Return [X, Y] of the center of cell containing provided text 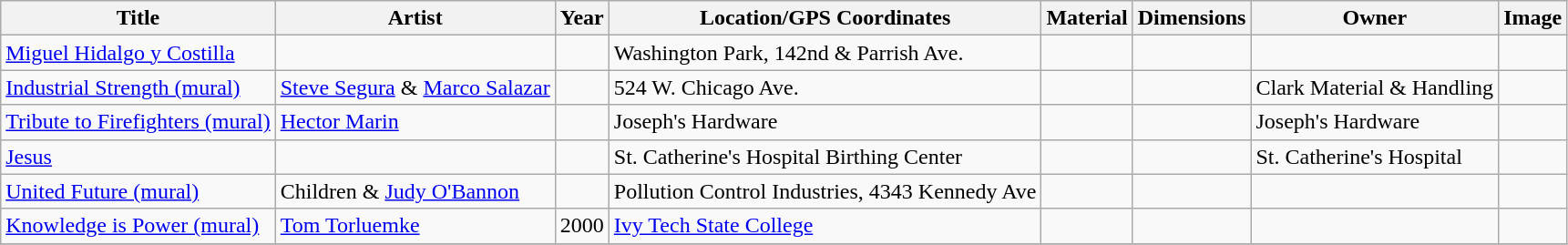
St. Catherine's Hospital Birthing Center [825, 157]
Pollution Control Industries, 4343 Kennedy Ave [825, 191]
Owner [1375, 18]
Year [581, 18]
Steve Segura & Marco Salazar [415, 87]
Miguel Hidalgo y Costilla [138, 53]
Artist [415, 18]
Title [138, 18]
Material [1087, 18]
Children & Judy O'Bannon [415, 191]
Tribute to Firefighters (mural) [138, 122]
Image [1532, 18]
United Future (mural) [138, 191]
Tom Torluemke [415, 226]
524 W. Chicago Ave. [825, 87]
Clark Material & Handling [1375, 87]
Jesus [138, 157]
2000 [581, 226]
St. Catherine's Hospital [1375, 157]
Dimensions [1192, 18]
Hector Marin [415, 122]
Industrial Strength (mural) [138, 87]
Location/GPS Coordinates [825, 18]
Knowledge is Power (mural) [138, 226]
Ivy Tech State College [825, 226]
Washington Park, 142nd & Parrish Ave. [825, 53]
